Return (x, y) of the center of cell containing provided text 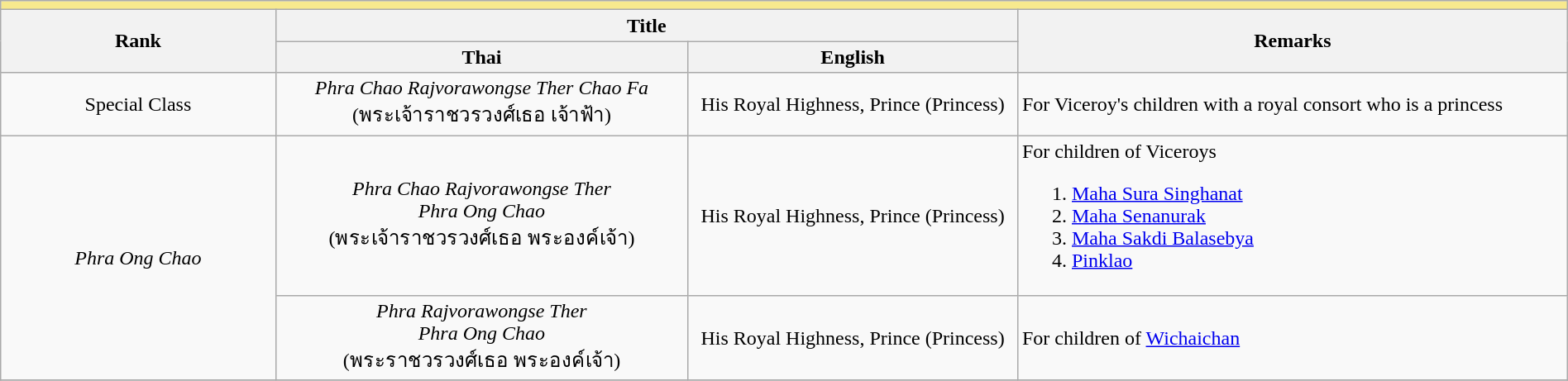
Remarks (1292, 41)
Title (647, 26)
Special Class (138, 104)
English (853, 57)
Phra Ong Chao (138, 258)
Phra Chao Rajvorawongse Ther Chao Fa (พระเจ้าราชวรวงศ์เธอ เจ้าฟ้า) (481, 104)
For children of Wichaichan (1292, 339)
Rank (138, 41)
Phra Rajvorawongse Ther Phra Ong Chao (พระราชวรวงศ์เธอ พระองค์เจ้า) (481, 339)
For children of ViceroysMaha Sura SinghanatMaha SenanurakMaha Sakdi BalasebyaPinklao (1292, 216)
For Viceroy's children with a royal consort who is a princess (1292, 104)
Phra Chao Rajvorawongse Ther Phra Ong Chao (พระเจ้าราชวรวงศ์เธอ พระองค์เจ้า) (481, 216)
Thai (481, 57)
